Return (x, y) of the center of cell containing provided text 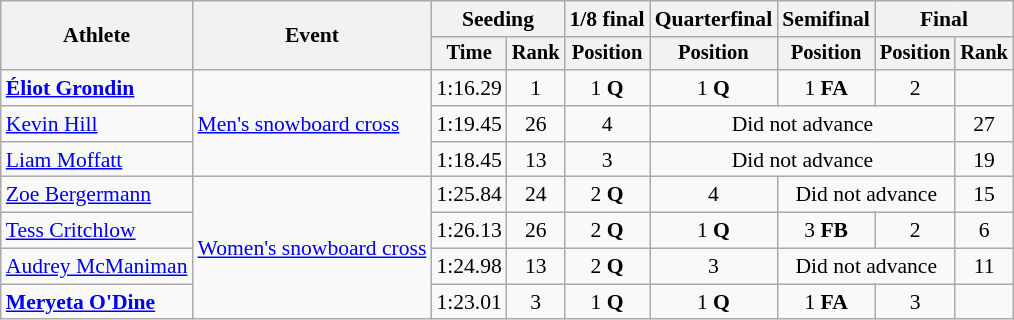
Éliot Grondin (97, 88)
6 (984, 231)
Zoe Bergermann (97, 195)
Final (944, 19)
Tess Critchlow (97, 231)
Women's snowboard cross (312, 248)
1:23.01 (468, 302)
Athlete (97, 36)
1 (536, 88)
3 FB (826, 231)
Liam Moffatt (97, 160)
Men's snowboard cross (312, 124)
19 (984, 160)
1:24.98 (468, 267)
1:26.13 (468, 231)
1:25.84 (468, 195)
Audrey McManiman (97, 267)
Time (468, 54)
1/8 final (606, 19)
Meryeta O'Dine (97, 302)
Semifinal (826, 19)
24 (536, 195)
Event (312, 36)
11 (984, 267)
27 (984, 124)
Seeding (498, 19)
1:16.29 (468, 88)
Quarterfinal (714, 19)
1:19.45 (468, 124)
1:18.45 (468, 160)
15 (984, 195)
Kevin Hill (97, 124)
